Search for the cell housing the specified text and yield its (x, y) center coordinate. 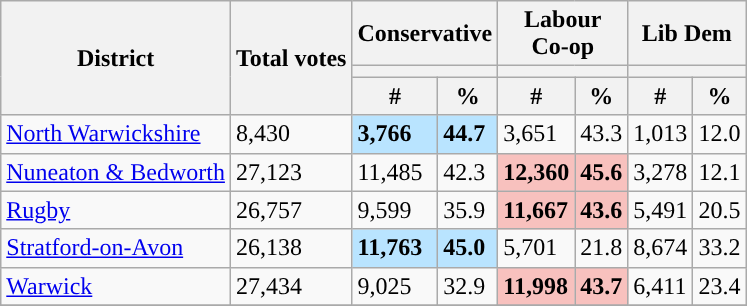
5,491 (660, 210)
32.9 (468, 286)
21.8 (602, 248)
33.2 (720, 248)
20.5 (720, 210)
6,411 (660, 286)
43.7 (602, 286)
12,360 (536, 172)
45.6 (602, 172)
3,651 (536, 134)
3,766 (395, 134)
Conservative (425, 34)
27,123 (291, 172)
Lib Dem (687, 34)
9,025 (395, 286)
1,013 (660, 134)
LabourCo-op (563, 34)
8,674 (660, 248)
Rugby (116, 210)
12.0 (720, 134)
42.3 (468, 172)
3,278 (660, 172)
Nuneaton & Bedworth (116, 172)
23.4 (720, 286)
11,998 (536, 286)
Warwick (116, 286)
5,701 (536, 248)
43.3 (602, 134)
Stratford-on-Avon (116, 248)
35.9 (468, 210)
11,763 (395, 248)
8,430 (291, 134)
26,138 (291, 248)
12.1 (720, 172)
9,599 (395, 210)
27,434 (291, 286)
43.6 (602, 210)
26,757 (291, 210)
North Warwickshire (116, 134)
Total votes (291, 58)
District (116, 58)
11,485 (395, 172)
45.0 (468, 248)
44.7 (468, 134)
11,667 (536, 210)
